Capture the cell that displays the provided text and extract its [X, Y] central coordinate. 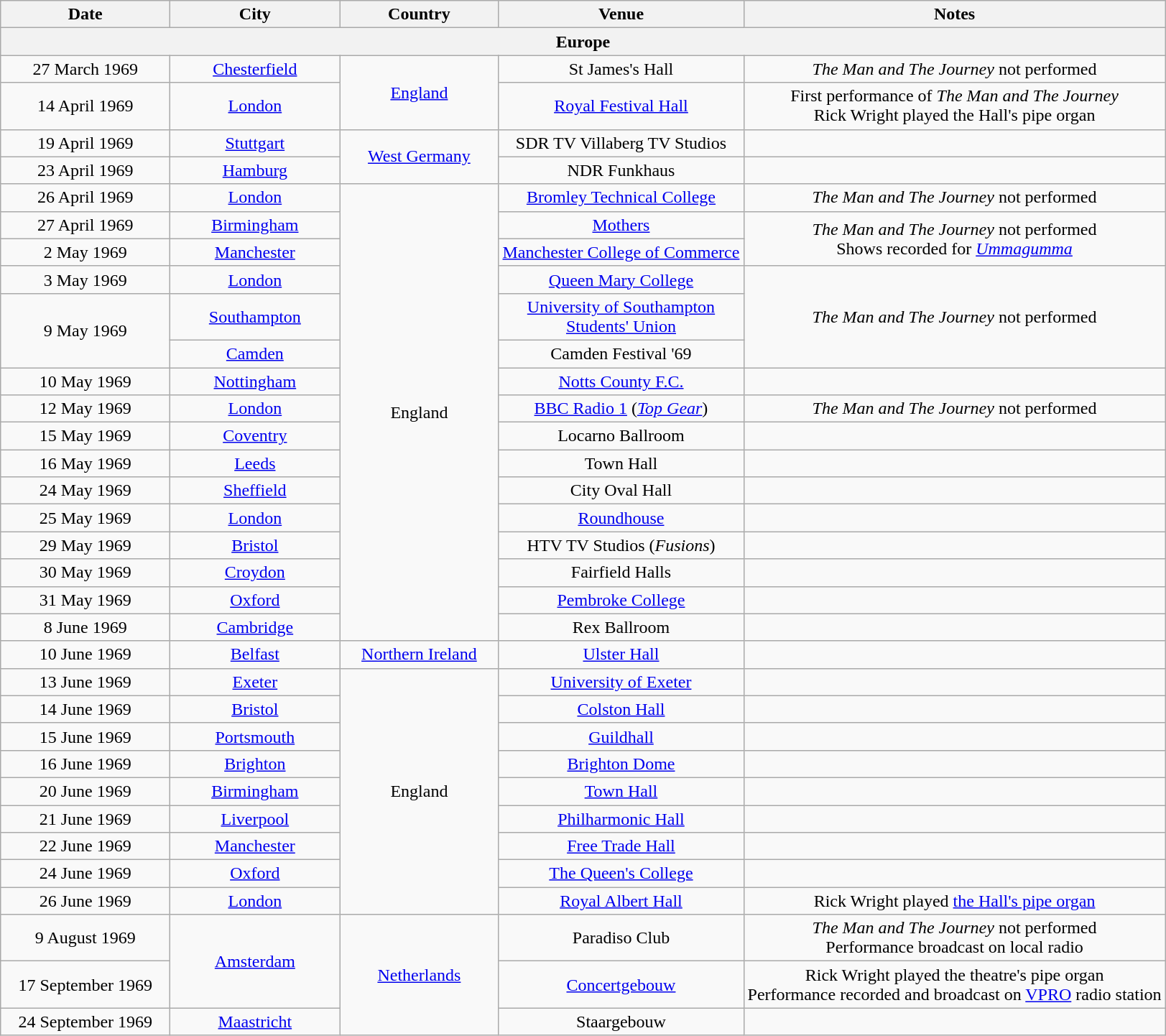
Rick Wright played the theatre's pipe organPerformance recorded and broadcast on VPRO radio station [954, 984]
Royal Festival Hall [621, 106]
Royal Albert Hall [621, 901]
17 September 1969 [85, 984]
10 May 1969 [85, 381]
Colston Hall [621, 709]
29 May 1969 [85, 545]
Rick Wright played the Hall's pipe organ [954, 901]
26 June 1969 [85, 901]
Portsmouth [255, 736]
NDR Funkhaus [621, 170]
21 June 1969 [85, 818]
Exeter [255, 682]
Guildhall [621, 736]
Leeds [255, 463]
Notes [954, 14]
8 June 1969 [85, 627]
St James's Hall [621, 69]
Queen Mary College [621, 279]
University of Southampton Students' Union [621, 316]
Brighton Dome [621, 764]
9 August 1969 [85, 938]
Mothers [621, 225]
Amsterdam [255, 961]
25 May 1969 [85, 518]
Locarno Ballroom [621, 436]
Coventry [255, 436]
Staargebouw [621, 1022]
16 June 1969 [85, 764]
15 June 1969 [85, 736]
Roundhouse [621, 518]
14 June 1969 [85, 709]
3 May 1969 [85, 279]
Concertgebouw [621, 984]
The Man and The Journey not performedShows recorded for Ummagumma [954, 239]
12 May 1969 [85, 409]
BBC Radio 1 (Top Gear) [621, 409]
Europe [583, 42]
Paradiso Club [621, 938]
SDR TV Villaberg TV Studios [621, 143]
13 June 1969 [85, 682]
24 May 1969 [85, 491]
City [255, 14]
Date [85, 14]
Pembroke College [621, 600]
22 June 1969 [85, 846]
Northern Ireland [420, 655]
14 April 1969 [85, 106]
Netherlands [420, 975]
Country [420, 14]
The Man and The Journey not performedPerformance broadcast on local radio [954, 938]
Maastricht [255, 1022]
Camden Festival '69 [621, 353]
Sheffield [255, 491]
16 May 1969 [85, 463]
HTV TV Studios (Fusions) [621, 545]
Southampton [255, 316]
24 June 1969 [85, 874]
Brighton [255, 764]
Bromley Technical College [621, 198]
19 April 1969 [85, 143]
2 May 1969 [85, 252]
Philharmonic Hall [621, 818]
Rex Ballroom [621, 627]
20 June 1969 [85, 791]
27 March 1969 [85, 69]
27 April 1969 [85, 225]
University of Exeter [621, 682]
Manchester College of Commerce [621, 252]
Fairfield Halls [621, 573]
Stuttgart [255, 143]
30 May 1969 [85, 573]
Belfast [255, 655]
Hamburg [255, 170]
Nottingham [255, 381]
Notts County F.C. [621, 381]
Cambridge [255, 627]
Croydon [255, 573]
Liverpool [255, 818]
City Oval Hall [621, 491]
Free Trade Hall [621, 846]
West Germany [420, 157]
Ulster Hall [621, 655]
23 April 1969 [85, 170]
24 September 1969 [85, 1022]
26 April 1969 [85, 198]
10 June 1969 [85, 655]
31 May 1969 [85, 600]
9 May 1969 [85, 330]
15 May 1969 [85, 436]
Camden [255, 353]
The Queen's College [621, 874]
First performance of The Man and The JourneyRick Wright played the Hall's pipe organ [954, 106]
Chesterfield [255, 69]
Venue [621, 14]
